From the cell containing the given text, extract its center point as (X, Y) coordinate. 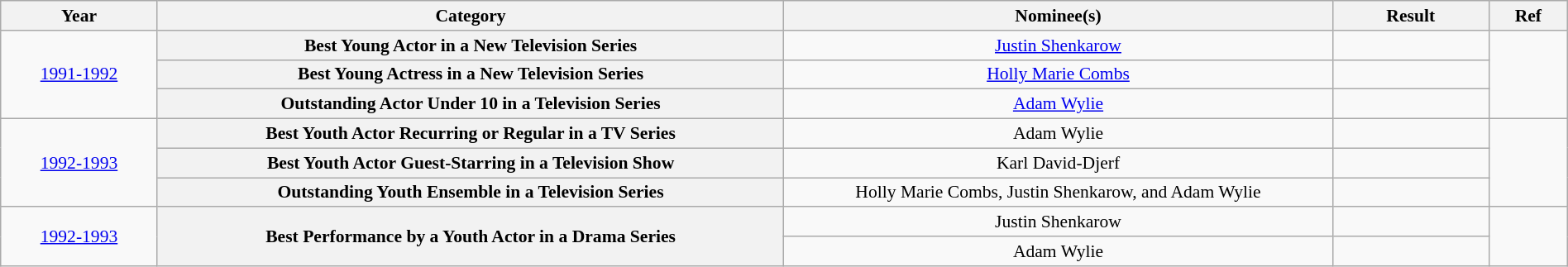
Outstanding Youth Ensemble in a Television Series (471, 193)
Holly Marie Combs, Justin Shenkarow, and Adam Wylie (1059, 193)
Holly Marie Combs (1059, 74)
Best Young Actor in a New Television Series (471, 45)
Year (79, 16)
1991-1992 (79, 74)
Best Youth Actor Guest-Starring in a Television Show (471, 163)
Outstanding Actor Under 10 in a Television Series (471, 104)
Category (471, 16)
Nominee(s) (1059, 16)
Karl David-Djerf (1059, 163)
Best Performance by a Youth Actor in a Drama Series (471, 236)
Result (1411, 16)
Best Young Actress in a New Television Series (471, 74)
Ref (1528, 16)
Best Youth Actor Recurring or Regular in a TV Series (471, 134)
